Find where the given text appears and provide that cell's center as [X, Y] coordinate. 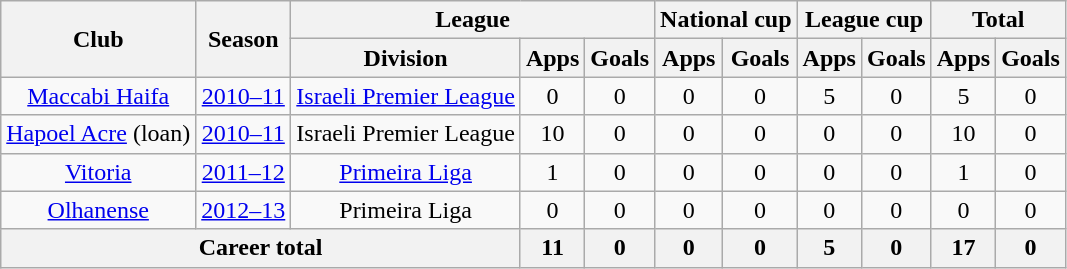
2011–12 [244, 172]
11 [552, 248]
League [473, 20]
Career total [261, 248]
2012–13 [244, 210]
Division [406, 58]
Season [244, 39]
Hapoel Acre (loan) [98, 134]
Vitoria [98, 172]
Maccabi Haifa [98, 96]
Club [98, 39]
League cup [864, 20]
Total [998, 20]
17 [963, 248]
Olhanense [98, 210]
National cup [726, 20]
